Capture the cell that displays the provided text and extract its [x, y] central coordinate. 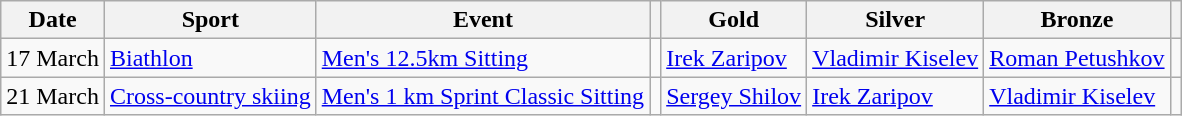
Gold [734, 20]
Date [53, 20]
Men's 1 km Sprint Classic Sitting [482, 96]
Sport [210, 20]
21 March [53, 96]
Cross-country skiing [210, 96]
Bronze [1077, 20]
17 March [53, 58]
Event [482, 20]
Silver [896, 20]
Men's 12.5km Sitting [482, 58]
Roman Petushkov [1077, 58]
Biathlon [210, 58]
Sergey Shilov [734, 96]
